Output the [x, y] coordinate of the center of the cell containing the given text.  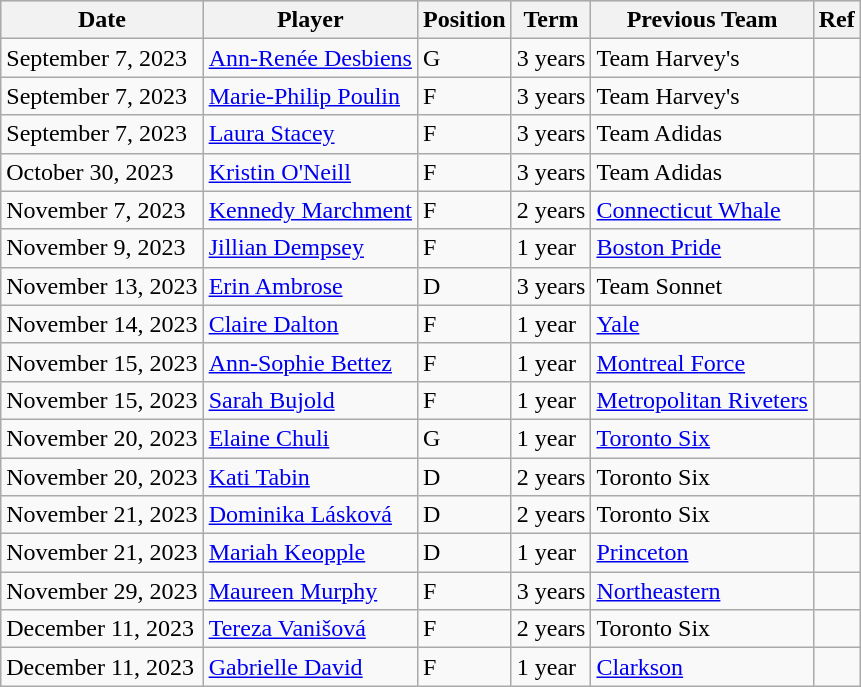
November 13, 2023 [102, 286]
Elaine Chuli [310, 438]
Ann-Sophie Bettez [310, 362]
Term [551, 20]
Metropolitan Riveters [702, 400]
November 29, 2023 [102, 591]
Claire Dalton [310, 324]
Clarkson [702, 667]
Northeastern [702, 591]
Kristin O'Neill [310, 172]
Ref [836, 20]
Princeton [702, 553]
Ann-Renée Desbiens [310, 58]
November 9, 2023 [102, 248]
October 30, 2023 [102, 172]
November 7, 2023 [102, 210]
Jillian Dempsey [310, 248]
Sarah Bujold [310, 400]
Boston Pride [702, 248]
Previous Team [702, 20]
Erin Ambrose [310, 286]
Dominika Lásková [310, 515]
Date [102, 20]
Laura Stacey [310, 134]
Mariah Keopple [310, 553]
Player [310, 20]
Marie-Philip Poulin [310, 96]
Team Sonnet [702, 286]
Yale [702, 324]
November 14, 2023 [102, 324]
Position [464, 20]
Montreal Force [702, 362]
Maureen Murphy [310, 591]
Connecticut Whale [702, 210]
Gabrielle David [310, 667]
Tereza Vanišová [310, 629]
Kennedy Marchment [310, 210]
Kati Tabin [310, 477]
